Scan for the cell matching the given text and deliver its (X, Y) coordinate at center. 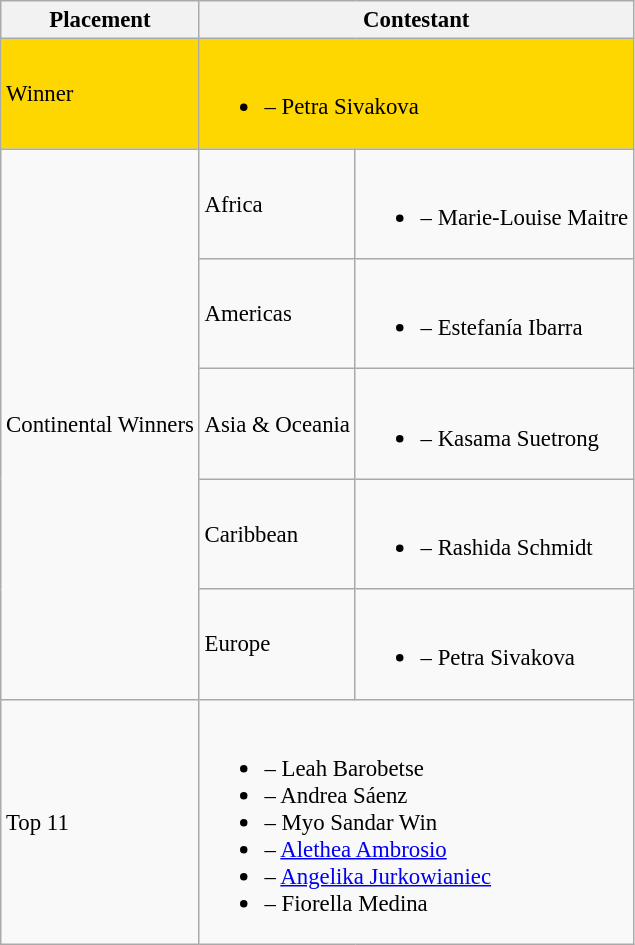
Europe (277, 644)
Top 11 (100, 822)
– Leah Barobetse – Andrea Sáenz – Myo Sandar Win – Alethea Ambrosio – Angelika Jurkowianiec – Fiorella Medina (416, 822)
– Marie-Louise Maitre (494, 204)
Americas (277, 314)
Placement (100, 20)
– Estefanía Ibarra (494, 314)
Winner (100, 94)
Caribbean (277, 534)
– Kasama Suetrong (494, 424)
Africa (277, 204)
– Rashida Schmidt (494, 534)
Asia & Oceania (277, 424)
Contestant (416, 20)
Continental Winners (100, 424)
